Search for the cell housing the specified text and yield its [x, y] center coordinate. 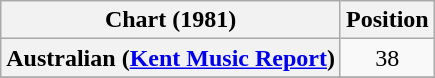
Chart (1981) [171, 20]
Australian (Kent Music Report) [171, 58]
38 [387, 58]
Position [387, 20]
